Extract the [x, y] coordinate from the center of the cell holding the provided text.  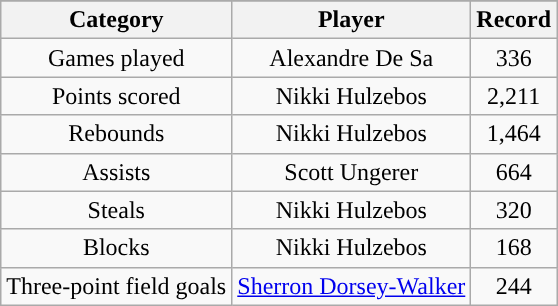
Scott Ungerer [352, 172]
Alexandre De Sa [352, 58]
336 [514, 58]
Category [116, 20]
Steals [116, 210]
Games played [116, 58]
Assists [116, 172]
Sherron Dorsey-Walker [352, 286]
Record [514, 20]
244 [514, 286]
Player [352, 20]
1,464 [514, 134]
2,211 [514, 96]
168 [514, 248]
664 [514, 172]
Blocks [116, 248]
Three-point field goals [116, 286]
Points scored [116, 96]
Rebounds [116, 134]
320 [514, 210]
